Detect which cell encompasses the target text, then output its (X, Y) center coordinate. 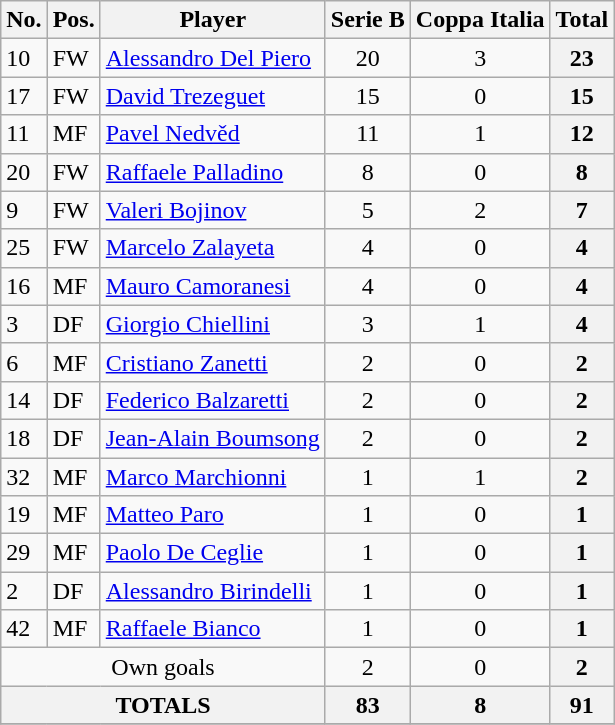
Marco Marchionni (212, 477)
Cristiano Zanetti (212, 362)
Federico Balzaretti (212, 400)
10 (24, 58)
29 (24, 553)
Alessandro Del Piero (212, 58)
5 (368, 210)
Serie B (368, 20)
32 (24, 477)
7 (582, 210)
Valeri Bojinov (212, 210)
Raffaele Palladino (212, 172)
17 (24, 96)
14 (24, 400)
Marcelo Zalayeta (212, 248)
Paolo De Ceglie (212, 553)
Total (582, 20)
Own goals (164, 667)
David Trezeguet (212, 96)
9 (24, 210)
12 (582, 134)
Pavel Nedvěd (212, 134)
83 (368, 705)
Giorgio Chiellini (212, 324)
6 (24, 362)
Coppa Italia (480, 20)
23 (582, 58)
19 (24, 515)
Player (212, 20)
Alessandro Birindelli (212, 591)
Pos. (74, 20)
Matteo Paro (212, 515)
42 (24, 629)
TOTALS (164, 705)
Mauro Camoranesi (212, 286)
25 (24, 248)
Jean-Alain Boumsong (212, 438)
16 (24, 286)
Raffaele Bianco (212, 629)
No. (24, 20)
91 (582, 705)
18 (24, 438)
